Find where the given text appears and provide that cell's center as (x, y) coordinate. 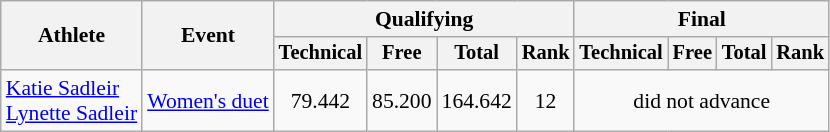
Katie SadleirLynette Sadleir (72, 100)
Qualifying (424, 19)
Women's duet (208, 100)
164.642 (477, 100)
85.200 (402, 100)
did not advance (702, 100)
79.442 (320, 100)
Final (702, 19)
Athlete (72, 36)
12 (546, 100)
Event (208, 36)
